For the text-containing cell, return its midpoint in [X, Y] coordinate format. 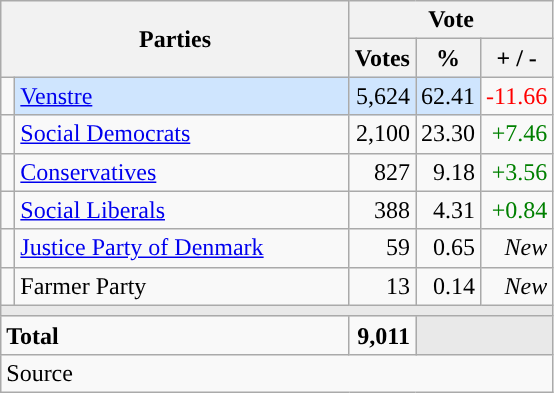
0.65 [448, 248]
0.14 [448, 286]
+3.56 [517, 172]
+ / - [517, 58]
Vote [450, 20]
9.18 [448, 172]
827 [382, 172]
Social Democrats [182, 134]
13 [382, 286]
23.30 [448, 134]
-11.66 [517, 96]
+7.46 [517, 134]
Conservatives [182, 172]
5,624 [382, 96]
% [448, 58]
Votes [382, 58]
Total [176, 335]
59 [382, 248]
Farmer Party [182, 286]
9,011 [382, 335]
+0.84 [517, 210]
4.31 [448, 210]
62.41 [448, 96]
Social Liberals [182, 210]
388 [382, 210]
Venstre [182, 96]
Justice Party of Denmark [182, 248]
Source [277, 373]
2,100 [382, 134]
Parties [176, 39]
